Search for the cell housing the specified text and yield its (X, Y) center coordinate. 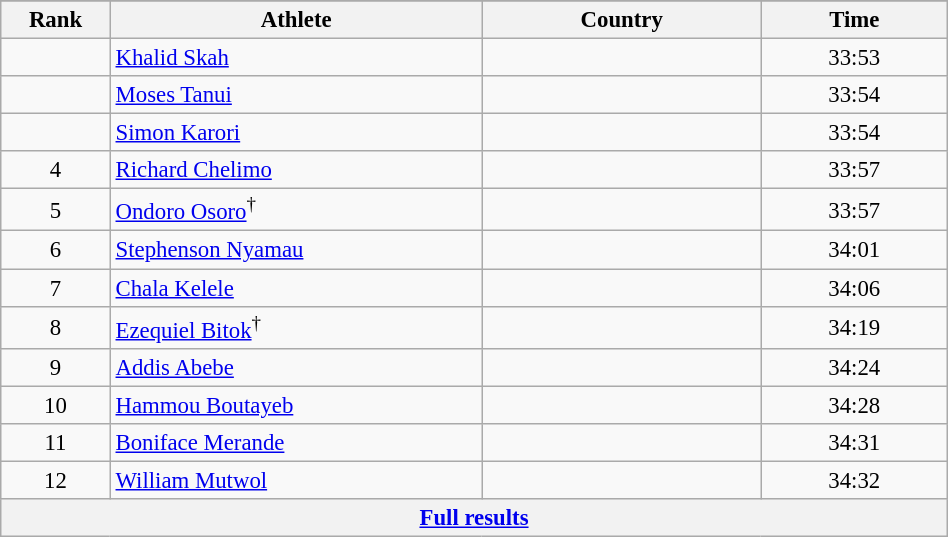
Chala Kelele (296, 288)
William Mutwol (296, 480)
34:32 (854, 480)
Country (622, 20)
Boniface Merande (296, 443)
Addis Abebe (296, 367)
Simon Karori (296, 133)
Hammou Boutayeb (296, 405)
7 (56, 288)
34:01 (854, 250)
11 (56, 443)
34:24 (854, 367)
8 (56, 327)
Richard Chelimo (296, 170)
Stephenson Nyamau (296, 250)
34:19 (854, 327)
6 (56, 250)
Khalid Skah (296, 58)
Full results (474, 518)
Athlete (296, 20)
34:28 (854, 405)
Ondoro Osoro† (296, 210)
5 (56, 210)
Ezequiel Bitok† (296, 327)
Moses Tanui (296, 95)
34:06 (854, 288)
10 (56, 405)
Rank (56, 20)
34:31 (854, 443)
9 (56, 367)
33:53 (854, 58)
12 (56, 480)
Time (854, 20)
4 (56, 170)
